Find where the given text appears and provide that cell's center as [x, y] coordinate. 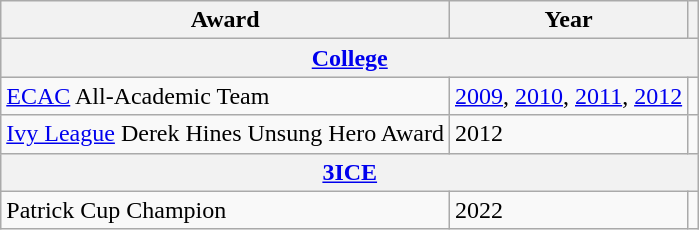
Award [226, 20]
Patrick Cup Champion [226, 210]
Ivy League Derek Hines Unsung Hero Award [226, 134]
College [350, 58]
2022 [568, 210]
Year [568, 20]
ECAC All-Academic Team [226, 96]
2012 [568, 134]
3ICE [350, 172]
2009, 2010, 2011, 2012 [568, 96]
